Provide the [x, y] coordinate of the cell's center where the given text is located.  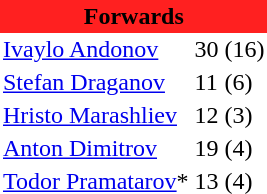
Hristo Marashliev [96, 116]
30 [207, 50]
11 [207, 82]
Stefan Draganov [96, 82]
Anton Dimitrov [96, 148]
Ivaylo Andonov [96, 50]
19 [207, 148]
12 [207, 116]
